Extract the [x, y] coordinate from the center of the cell holding the provided text.  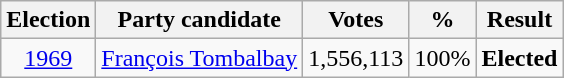
Result [520, 20]
Elected [520, 58]
François Tombalbay [200, 58]
1969 [48, 58]
Election [48, 20]
Party candidate [200, 20]
1,556,113 [356, 58]
Votes [356, 20]
100% [442, 58]
% [442, 20]
